Identify which cell holds the provided text, then report its [x, y] central coordinate. 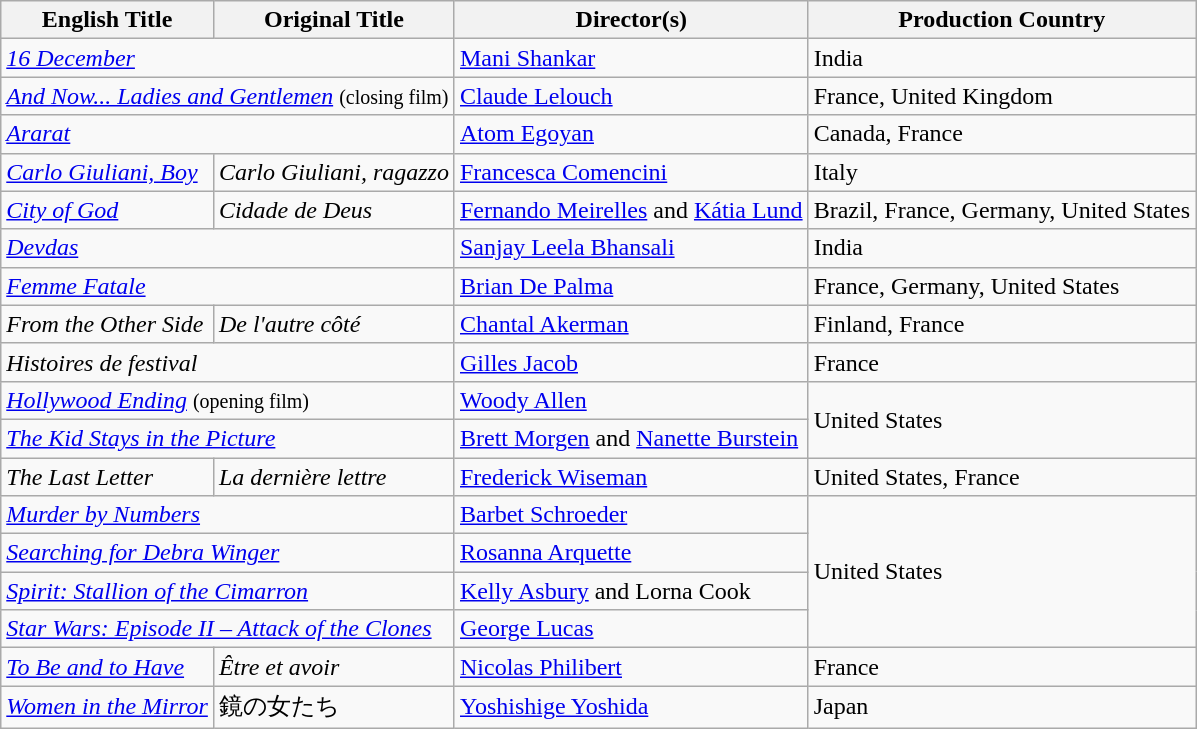
鏡の女たち [334, 708]
Sanjay Leela Bhansali [631, 248]
Mani Shankar [631, 58]
Japan [1002, 708]
Woody Allen [631, 400]
English Title [108, 20]
16 December [228, 58]
Frederick Wiseman [631, 477]
Murder by Numbers [228, 515]
Women in the Mirror [108, 708]
Italy [1002, 172]
Barbet Schroeder [631, 515]
United States, France [1002, 477]
Finland, France [1002, 324]
Canada, France [1002, 134]
Brett Morgen and Nanette Burstein [631, 438]
Chantal Akerman [631, 324]
Hollywood Ending (opening film) [228, 400]
France, United Kingdom [1002, 96]
From the Other Side [108, 324]
Searching for Debra Winger [228, 553]
Nicolas Philibert [631, 667]
Brian De Palma [631, 286]
Rosanna Arquette [631, 553]
The Last Letter [108, 477]
Yoshishige Yoshida [631, 708]
Être et avoir [334, 667]
Ararat [228, 134]
The Kid Stays in the Picture [228, 438]
Brazil, France, Germany, United States [1002, 210]
Original Title [334, 20]
Fernando Meirelles and Kátia Lund [631, 210]
Atom Egoyan [631, 134]
Production Country [1002, 20]
Carlo Giuliani, ragazzo [334, 172]
Femme Fatale [228, 286]
Spirit: Stallion of the Cimarron [228, 591]
City of God [108, 210]
To Be and to Have [108, 667]
And Now... Ladies and Gentlemen (closing film) [228, 96]
Histoires de festival [228, 362]
De l'autre côté [334, 324]
La dernière lettre [334, 477]
Kelly Asbury and Lorna Cook [631, 591]
Francesca Comencini [631, 172]
Gilles Jacob [631, 362]
George Lucas [631, 629]
Star Wars: Episode II – Attack of the Clones [228, 629]
Cidade de Deus [334, 210]
Claude Lelouch [631, 96]
Carlo Giuliani, Boy [108, 172]
Devdas [228, 248]
Director(s) [631, 20]
France, Germany, United States [1002, 286]
